Locate the cell with the specified text and output its [x, y] center coordinate. 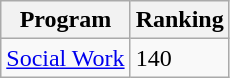
Program [66, 20]
Ranking [180, 20]
Social Work [66, 58]
140 [180, 58]
